Extract the (x, y) coordinate from the center of the cell holding the provided text.  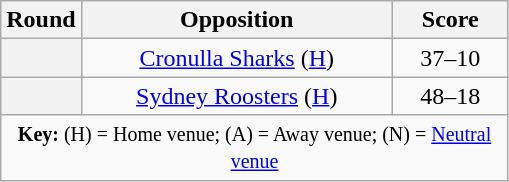
Opposition (236, 20)
37–10 (450, 58)
Cronulla Sharks (H) (236, 58)
48–18 (450, 96)
Key: (H) = Home venue; (A) = Away venue; (N) = Neutral venue (255, 148)
Round (41, 20)
Score (450, 20)
Sydney Roosters (H) (236, 96)
